Detect which cell encompasses the target text, then output its [X, Y] center coordinate. 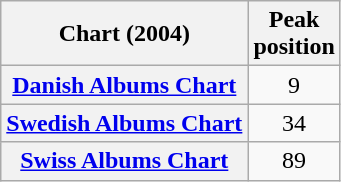
Peakposition [294, 34]
Chart (2004) [124, 34]
34 [294, 123]
9 [294, 85]
89 [294, 161]
Danish Albums Chart [124, 85]
Swiss Albums Chart [124, 161]
Swedish Albums Chart [124, 123]
